Extract the (x, y) coordinate from the center of the cell holding the provided text.  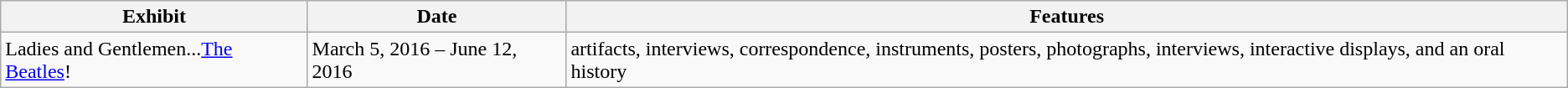
Date (437, 17)
Ladies and Gentlemen...The Beatles! (154, 60)
artifacts, interviews, correspondence, instruments, posters, photographs, interviews, interactive displays, and an oral history (1067, 60)
Features (1067, 17)
Exhibit (154, 17)
March 5, 2016 – June 12, 2016 (437, 60)
